Pinpoint the cell where the given text exists, returning its [X, Y] midpoint coordinate. 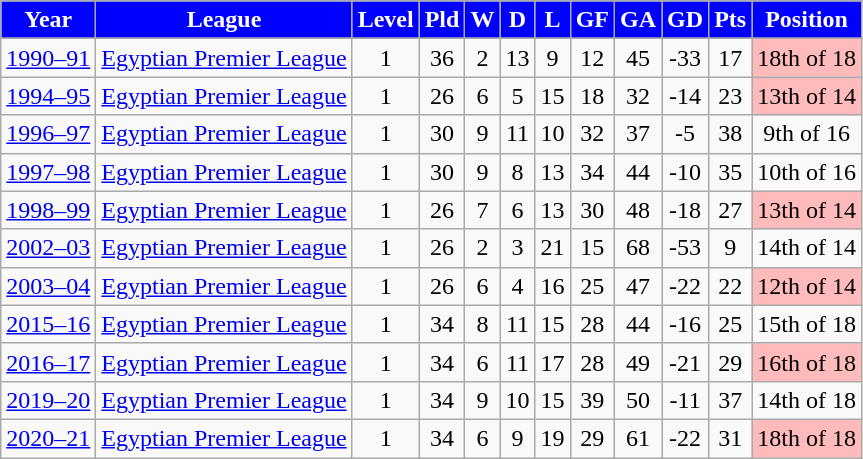
48 [638, 210]
38 [730, 134]
-16 [686, 324]
2019–20 [48, 400]
19 [552, 438]
2003–04 [48, 286]
1996–97 [48, 134]
2020–21 [48, 438]
D [518, 20]
39 [592, 400]
L [552, 20]
-18 [686, 210]
50 [638, 400]
1994–95 [48, 96]
5 [518, 96]
Pts [730, 20]
36 [442, 58]
18 [592, 96]
W [482, 20]
-10 [686, 172]
68 [638, 248]
14th of 18 [807, 400]
Level [386, 20]
16th of 18 [807, 362]
31 [730, 438]
-5 [686, 134]
2002–03 [48, 248]
-11 [686, 400]
15th of 18 [807, 324]
21 [552, 248]
7 [482, 210]
45 [638, 58]
Position [807, 20]
9th of 16 [807, 134]
12 [592, 58]
49 [638, 362]
4 [518, 286]
GA [638, 20]
10th of 16 [807, 172]
27 [730, 210]
GF [592, 20]
Year [48, 20]
GD [686, 20]
3 [518, 248]
-14 [686, 96]
League [224, 20]
47 [638, 286]
14th of 14 [807, 248]
2015–16 [48, 324]
16 [552, 286]
1990–91 [48, 58]
35 [730, 172]
-21 [686, 362]
Pld [442, 20]
22 [730, 286]
2016–17 [48, 362]
1998–99 [48, 210]
61 [638, 438]
-33 [686, 58]
23 [730, 96]
12th of 14 [807, 286]
1997–98 [48, 172]
-53 [686, 248]
